Identify which cell holds the provided text, then report its [X, Y] central coordinate. 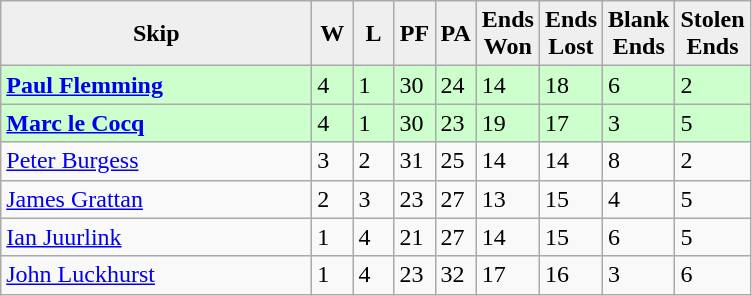
19 [508, 123]
Paul Flemming [156, 85]
PF [414, 34]
W [332, 34]
24 [456, 85]
Skip [156, 34]
L [374, 34]
18 [570, 85]
Blank Ends [639, 34]
13 [508, 199]
25 [456, 161]
James Grattan [156, 199]
16 [570, 275]
Stolen Ends [712, 34]
Ian Juurlink [156, 237]
32 [456, 275]
Ends Lost [570, 34]
Marc le Cocq [156, 123]
John Luckhurst [156, 275]
Peter Burgess [156, 161]
31 [414, 161]
8 [639, 161]
21 [414, 237]
PA [456, 34]
Ends Won [508, 34]
